Detect which cell encompasses the target text, then output its [X, Y] center coordinate. 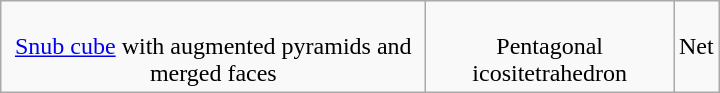
Net [697, 47]
Pentagonal icositetrahedron [550, 47]
Snub cube with augmented pyramids and merged faces [214, 47]
